Scan for the cell matching the given text and deliver its (x, y) coordinate at center. 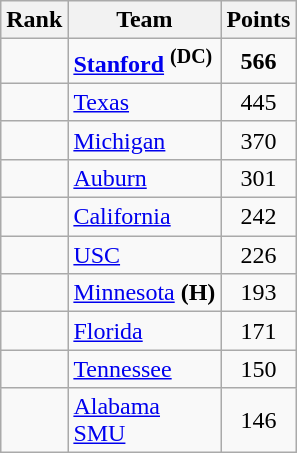
193 (258, 293)
Team (144, 20)
Michigan (144, 140)
Stanford (DC) (144, 62)
171 (258, 331)
Auburn (144, 178)
Florida (144, 331)
California (144, 217)
566 (258, 62)
USC (144, 255)
370 (258, 140)
242 (258, 217)
AlabamaSMU (144, 420)
150 (258, 369)
Rank (34, 20)
Tennessee (144, 369)
226 (258, 255)
Minnesota (H) (144, 293)
Texas (144, 102)
445 (258, 102)
301 (258, 178)
146 (258, 420)
Points (258, 20)
